Pinpoint the cell where the given text exists, returning its [x, y] midpoint coordinate. 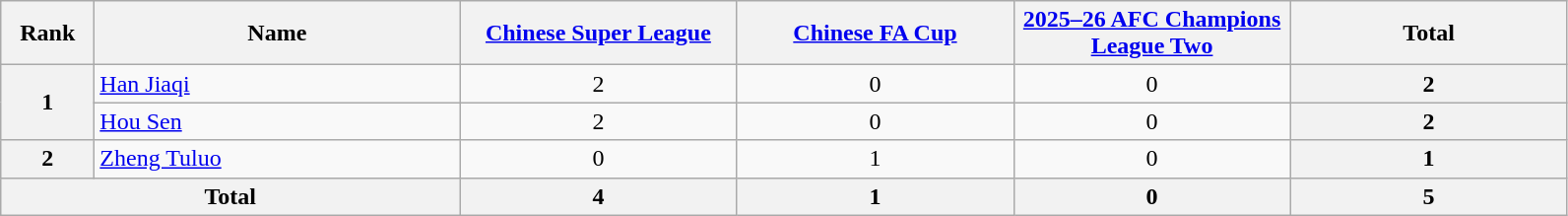
4 [599, 196]
Han Jiaqi [278, 84]
Chinese Super League [599, 34]
Name [278, 34]
5 [1428, 196]
2025–26 AFC Champions League Two [1152, 34]
Zheng Tuluo [278, 159]
Chinese FA Cup [875, 34]
Rank [47, 34]
Hou Sen [278, 121]
